Detect which cell encompasses the target text, then output its (x, y) center coordinate. 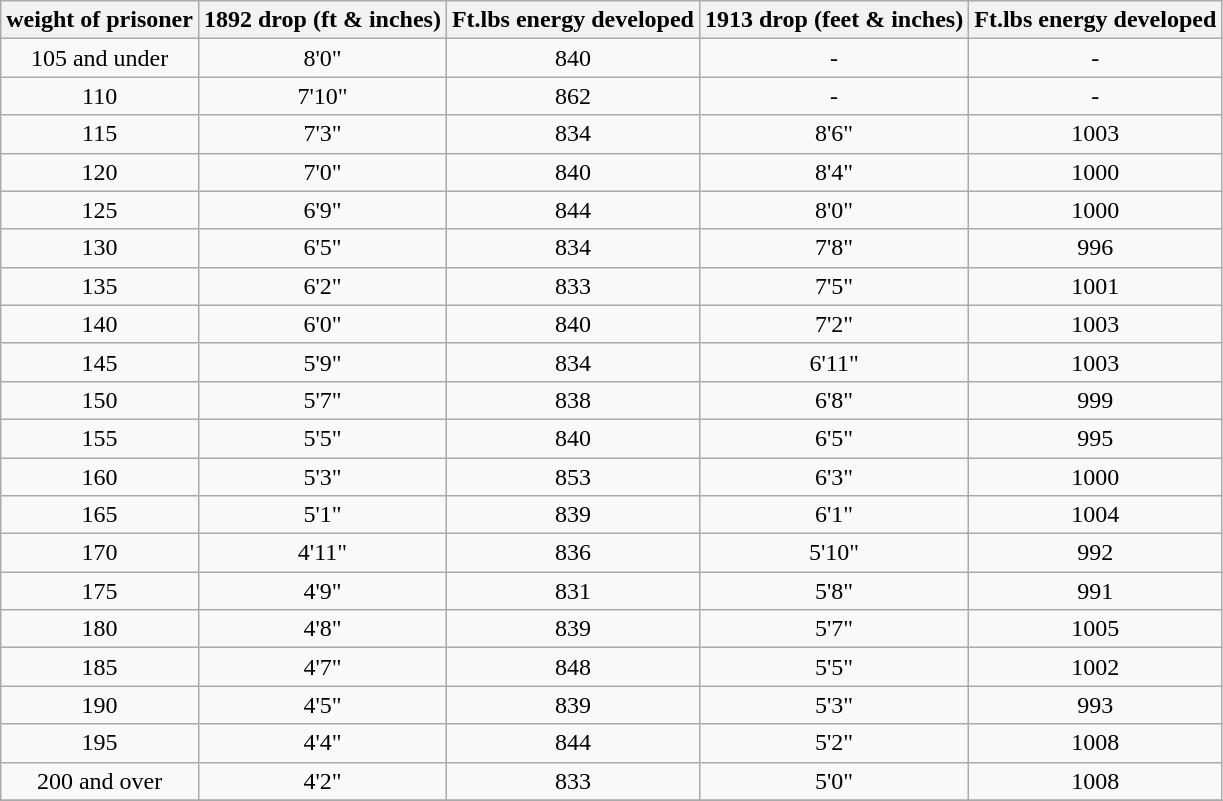
6'9" (322, 210)
6'2" (322, 286)
155 (100, 438)
195 (100, 743)
999 (1096, 400)
weight of prisoner (100, 20)
836 (572, 553)
1913 drop (feet & inches) (834, 20)
5'9" (322, 362)
5'0" (834, 781)
5'1" (322, 515)
6'11" (834, 362)
991 (1096, 591)
175 (100, 591)
993 (1096, 705)
1001 (1096, 286)
4'5" (322, 705)
110 (100, 96)
7'2" (834, 324)
1002 (1096, 667)
4'9" (322, 591)
105 and under (100, 58)
7'5" (834, 286)
7'10" (322, 96)
7'3" (322, 134)
130 (100, 248)
6'3" (834, 477)
6'1" (834, 515)
200 and over (100, 781)
4'7" (322, 667)
125 (100, 210)
4'11" (322, 553)
190 (100, 705)
1005 (1096, 629)
5'8" (834, 591)
5'2" (834, 743)
160 (100, 477)
115 (100, 134)
170 (100, 553)
4'4" (322, 743)
996 (1096, 248)
165 (100, 515)
992 (1096, 553)
6'0" (322, 324)
7'0" (322, 172)
1892 drop (ft & inches) (322, 20)
135 (100, 286)
185 (100, 667)
1004 (1096, 515)
862 (572, 96)
120 (100, 172)
853 (572, 477)
180 (100, 629)
145 (100, 362)
6'8" (834, 400)
848 (572, 667)
4'8" (322, 629)
7'8" (834, 248)
140 (100, 324)
838 (572, 400)
831 (572, 591)
8'4" (834, 172)
5'10" (834, 553)
150 (100, 400)
995 (1096, 438)
8'6" (834, 134)
4'2" (322, 781)
